Capture the cell that displays the provided text and extract its (X, Y) central coordinate. 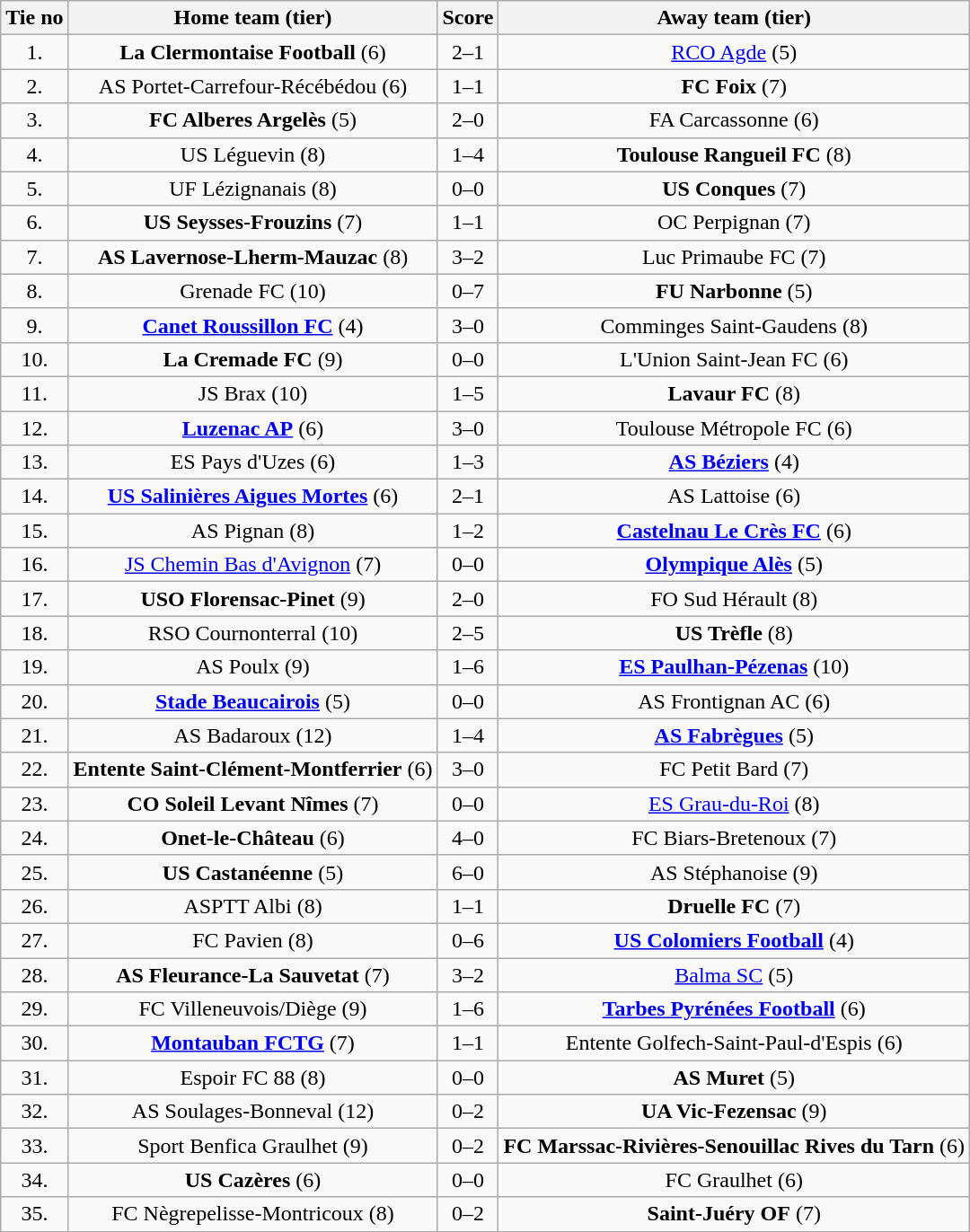
1–5 (468, 393)
Saint-Juéry OF (7) (735, 1214)
ASPTT Albi (8) (253, 906)
AS Poulx (9) (253, 667)
US Trèfle (8) (735, 633)
ES Pays d'Uzes (6) (253, 462)
US Salinières Aigues Mortes (6) (253, 497)
JS Chemin Bas d'Avignon (7) (253, 565)
Castelnau Le Crès FC (6) (735, 531)
15. (34, 531)
22. (34, 770)
JS Brax (10) (253, 393)
Toulouse Rangueil FC (8) (735, 154)
Comminges Saint-Gaudens (8) (735, 325)
AS Fabrègues (5) (735, 735)
Espoir FC 88 (8) (253, 1078)
34. (34, 1180)
0–6 (468, 940)
2–5 (468, 633)
24. (34, 838)
FC Biars-Bretenoux (7) (735, 838)
US Léguevin (8) (253, 154)
AS Béziers (4) (735, 462)
Home team (tier) (253, 18)
FC Foix (7) (735, 86)
US Castanéenne (5) (253, 872)
RSO Cournonterral (10) (253, 633)
FC Marssac-Rivières-Senouillac Rives du Tarn (6) (735, 1146)
Montauban FCTG (7) (253, 1043)
21. (34, 735)
Entente Golfech-Saint-Paul-d'Espis (6) (735, 1043)
31. (34, 1078)
L'Union Saint-Jean FC (6) (735, 359)
19. (34, 667)
9. (34, 325)
Sport Benfica Graulhet (9) (253, 1146)
AS Fleurance-La Sauvetat (7) (253, 974)
Toulouse Métropole FC (6) (735, 428)
Tarbes Pyrénées Football (6) (735, 1009)
FC Alberes Argelès (5) (253, 120)
Tie no (34, 18)
25. (34, 872)
AS Portet-Carrefour-Récébédou (6) (253, 86)
US Seysses-Frouzins (7) (253, 223)
0–7 (468, 291)
Balma SC (5) (735, 974)
AS Pignan (8) (253, 531)
5. (34, 189)
ES Grau-du-Roi (8) (735, 804)
Luc Primaube FC (7) (735, 257)
Canet Roussillon FC (4) (253, 325)
3. (34, 120)
17. (34, 599)
10. (34, 359)
Stade Beaucairois (5) (253, 701)
14. (34, 497)
FA Carcassonne (6) (735, 120)
Grenade FC (10) (253, 291)
29. (34, 1009)
AS Frontignan AC (6) (735, 701)
La Cremade FC (9) (253, 359)
18. (34, 633)
23. (34, 804)
FC Pavien (8) (253, 940)
Olympique Alès (5) (735, 565)
33. (34, 1146)
FC Graulhet (6) (735, 1180)
35. (34, 1214)
AS Muret (5) (735, 1078)
26. (34, 906)
FC Petit Bard (7) (735, 770)
FO Sud Hérault (8) (735, 599)
Entente Saint-Clément-Montferrier (6) (253, 770)
30. (34, 1043)
UF Lézignanais (8) (253, 189)
USO Florensac-Pinet (9) (253, 599)
6–0 (468, 872)
4–0 (468, 838)
1–3 (468, 462)
OC Perpignan (7) (735, 223)
27. (34, 940)
Luzenac AP (6) (253, 428)
US Conques (7) (735, 189)
1. (34, 52)
20. (34, 701)
US Colomiers Football (4) (735, 940)
CO Soleil Levant Nîmes (7) (253, 804)
AS Lavernose-Lherm-Mauzac (8) (253, 257)
US Cazères (6) (253, 1180)
7. (34, 257)
Druelle FC (7) (735, 906)
6. (34, 223)
Away team (tier) (735, 18)
2. (34, 86)
32. (34, 1112)
Score (468, 18)
Onet-le-Château (6) (253, 838)
Lavaur FC (8) (735, 393)
11. (34, 393)
ES Paulhan-Pézenas (10) (735, 667)
FC Villeneuvois/Diège (9) (253, 1009)
1–2 (468, 531)
RCO Agde (5) (735, 52)
8. (34, 291)
UA Vic-Fezensac (9) (735, 1112)
12. (34, 428)
FC Nègrepelisse-Montricoux (8) (253, 1214)
AS Badaroux (12) (253, 735)
4. (34, 154)
La Clermontaise Football (6) (253, 52)
28. (34, 974)
AS Stéphanoise (9) (735, 872)
AS Lattoise (6) (735, 497)
AS Soulages-Bonneval (12) (253, 1112)
13. (34, 462)
16. (34, 565)
FU Narbonne (5) (735, 291)
